Return the [x, y] coordinate for the center point of the cell that contains the specified text.  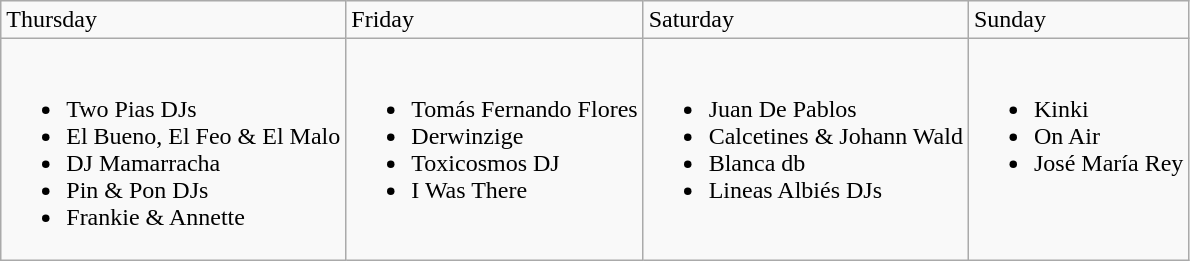
Friday [494, 20]
Thursday [174, 20]
Juan De PablosCalcetines & Johann WaldBlanca dbLineas Albiés DJs [806, 150]
KinkiOn AirJosé María Rey [1078, 150]
Sunday [1078, 20]
Two Pias DJsEl Bueno, El Feo & El MaloDJ MamarrachaPin & Pon DJsFrankie & Annette [174, 150]
Saturday [806, 20]
Tomás Fernando FloresDerwinzigeToxicosmos DJI Was There [494, 150]
